Scan for the cell matching the given text and deliver its [X, Y] coordinate at center. 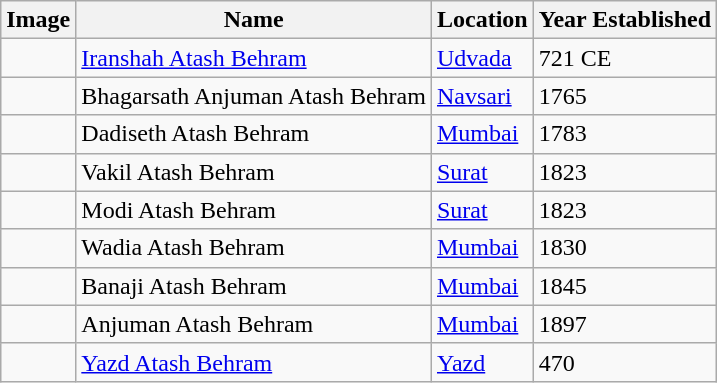
Wadia Atash Behram [254, 248]
Bhagarsath Anjuman Atash Behram [254, 96]
1845 [624, 286]
Banaji Atash Behram [254, 286]
Image [38, 20]
Year Established [624, 20]
Iranshah Atash Behram [254, 58]
721 CE [624, 58]
Name [254, 20]
1897 [624, 324]
Yazd Atash Behram [254, 362]
1830 [624, 248]
Dadiseth Atash Behram [254, 134]
Vakil Atash Behram [254, 172]
Udvada [482, 58]
Navsari [482, 96]
Yazd [482, 362]
470 [624, 362]
Modi Atash Behram [254, 210]
1783 [624, 134]
Location [482, 20]
Anjuman Atash Behram [254, 324]
1765 [624, 96]
